Pinpoint the cell where the given text exists, returning its (x, y) midpoint coordinate. 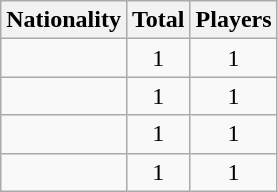
Nationality (64, 20)
Players (234, 20)
Total (158, 20)
